Capture the cell that displays the provided text and extract its (x, y) central coordinate. 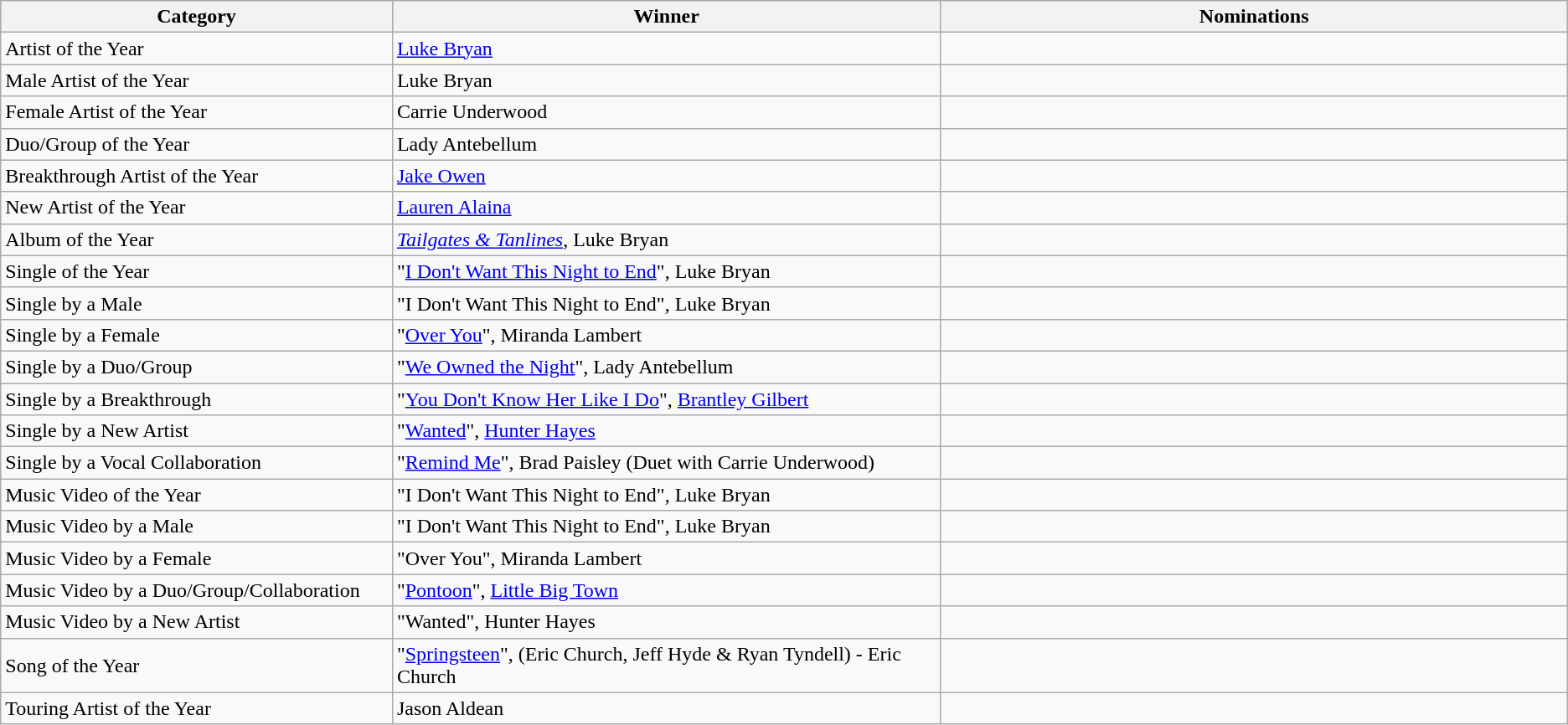
Category (197, 17)
Jake Owen (667, 176)
"Remind Me", Brad Paisley (Duet with Carrie Underwood) (667, 463)
Single by a Vocal Collaboration (197, 463)
Single by a Breakthrough (197, 399)
Touring Artist of the Year (197, 708)
Female Artist of the Year (197, 112)
Lauren Alaina (667, 208)
Music Video by a Male (197, 527)
Music Video by a Duo/Group/Collaboration (197, 590)
Tailgates & Tanlines, Luke Bryan (667, 239)
Artist of the Year (197, 49)
New Artist of the Year (197, 208)
"We Owned the Night", Lady Antebellum (667, 367)
Winner (667, 17)
Single by a New Artist (197, 431)
"Springsteen", (Eric Church, Jeff Hyde & Ryan Tyndell) - Eric Church (667, 665)
Single by a Female (197, 335)
"You Don't Know Her Like I Do", Brantley Gilbert (667, 399)
Breakthrough Artist of the Year (197, 176)
Carrie Underwood (667, 112)
Music Video by a New Artist (197, 622)
Male Artist of the Year (197, 80)
Lady Antebellum (667, 144)
Music Video of the Year (197, 495)
Single of the Year (197, 271)
Duo/Group of the Year (197, 144)
Song of the Year (197, 665)
Music Video by a Female (197, 558)
Single by a Duo/Group (197, 367)
Single by a Male (197, 303)
Album of the Year (197, 239)
Nominations (1254, 17)
"Pontoon", Little Big Town (667, 590)
Jason Aldean (667, 708)
